Find where the given text appears and provide that cell's center as (x, y) coordinate. 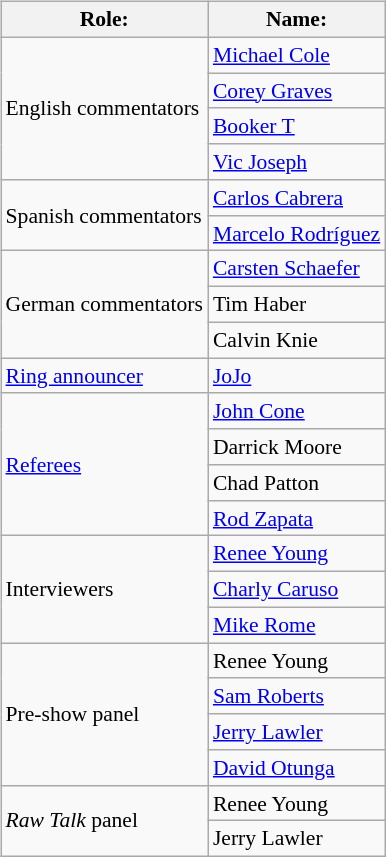
German commentators (104, 304)
Vic Joseph (296, 162)
Darrick Moore (296, 447)
Carsten Schaefer (296, 269)
English commentators (104, 108)
Rod Zapata (296, 518)
David Otunga (296, 768)
Chad Patton (296, 483)
Michael Cole (296, 55)
JoJo (296, 376)
Name: (296, 20)
John Cone (296, 411)
Charly Caruso (296, 590)
Carlos Cabrera (296, 198)
Pre-show panel (104, 714)
Tim Haber (296, 305)
Sam Roberts (296, 696)
Spanish commentators (104, 216)
Ring announcer (104, 376)
Booker T (296, 126)
Role: (104, 20)
Marcelo Rodríguez (296, 233)
Raw Talk panel (104, 820)
Corey Graves (296, 91)
Calvin Knie (296, 340)
Mike Rome (296, 625)
Interviewers (104, 590)
Referees (104, 464)
